Provide the (X, Y) coordinate of the cell's center where the given text is located.  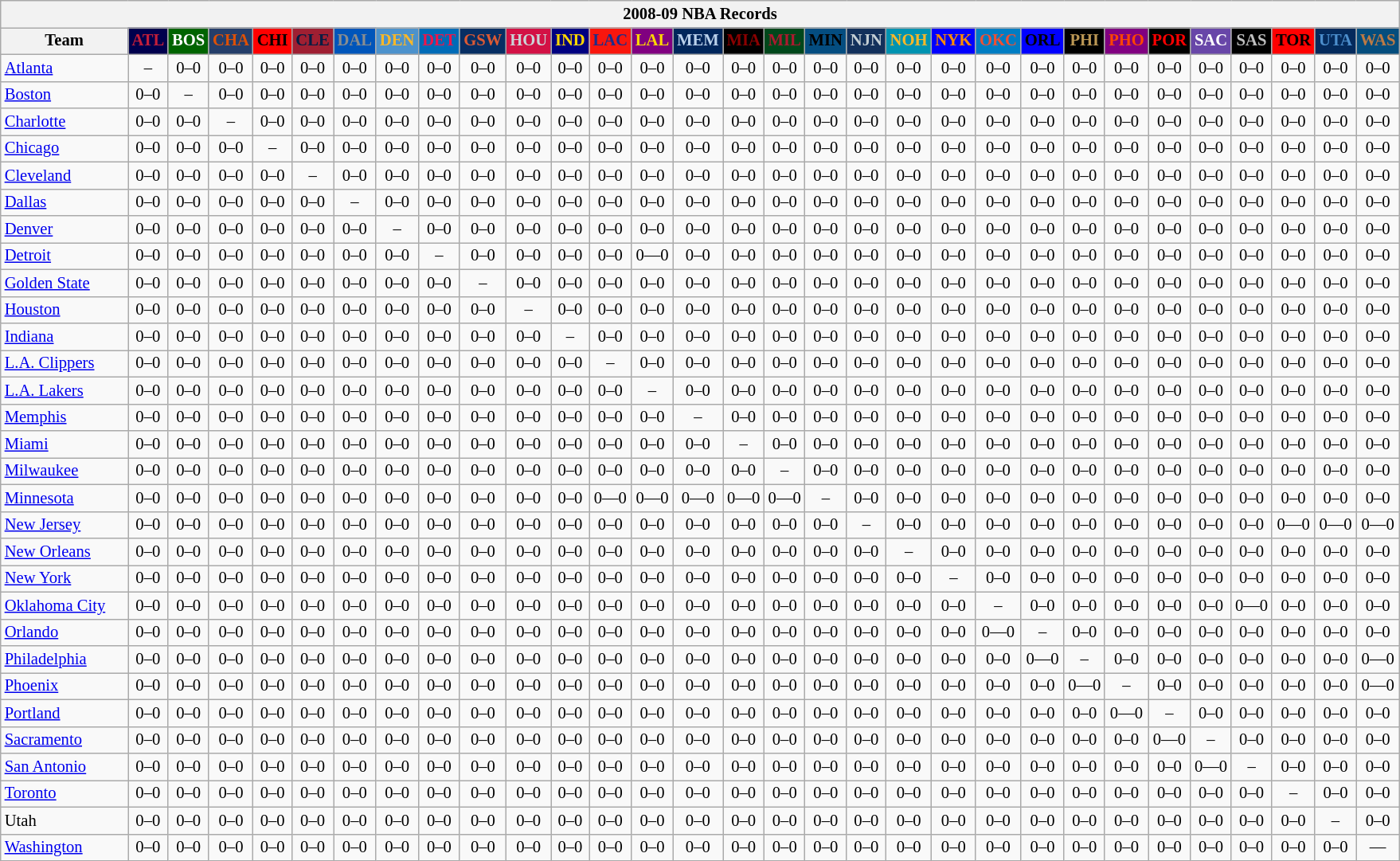
Minnesota (65, 498)
NYK (953, 41)
San Antonio (65, 767)
DAL (355, 41)
Team (65, 41)
Indiana (65, 337)
L.A. Clippers (65, 363)
BOS (188, 41)
PHI (1085, 41)
MIL (785, 41)
CHA (231, 41)
MIN (826, 41)
POR (1169, 41)
Utah (65, 820)
CLE (312, 41)
L.A. Lakers (65, 390)
DET (439, 41)
SAS (1252, 41)
NOH (909, 41)
SAC (1210, 41)
MEM (698, 41)
Phoenix (65, 686)
Orlando (65, 632)
Memphis (65, 417)
OKC (999, 41)
New Jersey (65, 525)
WAS (1378, 41)
Boston (65, 95)
HOU (529, 41)
GSW (483, 41)
New Orleans (65, 552)
New York (65, 578)
Philadelphia (65, 659)
Atlanta (65, 68)
Charlotte (65, 122)
ATL (148, 41)
Milwaukee (65, 471)
— (1378, 847)
Sacramento (65, 740)
UTA (1335, 41)
LAC (610, 41)
DEN (397, 41)
Houston (65, 310)
Detroit (65, 256)
Cleveland (65, 175)
TOR (1293, 41)
ORL (1042, 41)
MIA (744, 41)
Golden State (65, 283)
NJN (866, 41)
Denver (65, 229)
CHI (272, 41)
Washington (65, 847)
Toronto (65, 793)
Portland (65, 713)
2008-09 NBA Records (701, 14)
PHO (1126, 41)
Chicago (65, 148)
IND (570, 41)
Dallas (65, 202)
Oklahoma City (65, 605)
LAL (652, 41)
Miami (65, 444)
